Pinpoint the cell where the given text exists, returning its (X, Y) midpoint coordinate. 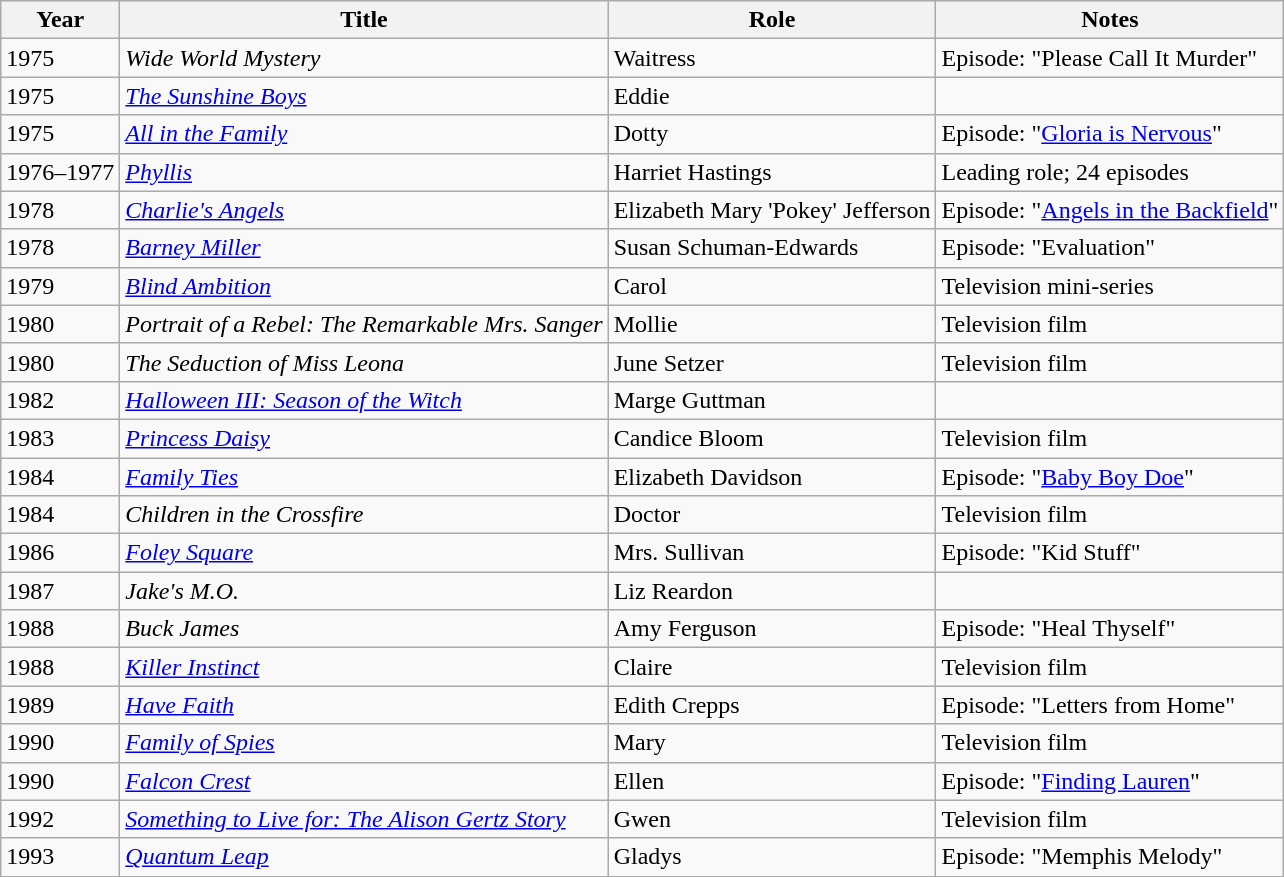
Princess Daisy (364, 438)
June Setzer (772, 362)
Episode: "Finding Lauren" (1110, 781)
Family of Spies (364, 743)
Barney Miller (364, 248)
Episode: "Angels in the Backfield" (1110, 210)
Quantum Leap (364, 857)
Harriet Hastings (772, 172)
Have Faith (364, 705)
Dotty (772, 134)
The Sunshine Boys (364, 96)
Waitress (772, 58)
Mollie (772, 324)
Claire (772, 667)
Notes (1110, 20)
1979 (60, 286)
1989 (60, 705)
Edith Crepps (772, 705)
Episode: "Memphis Melody" (1110, 857)
Ellen (772, 781)
Doctor (772, 515)
Family Ties (364, 477)
Episode: "Baby Boy Doe" (1110, 477)
Carol (772, 286)
Candice Bloom (772, 438)
1992 (60, 819)
1983 (60, 438)
Wide World Mystery (364, 58)
Episode: "Gloria is Nervous" (1110, 134)
Title (364, 20)
Television mini-series (1110, 286)
Buck James (364, 629)
Year (60, 20)
Leading role; 24 episodes (1110, 172)
Elizabeth Davidson (772, 477)
Halloween III: Season of the Witch (364, 400)
All in the Family (364, 134)
1993 (60, 857)
Jake's M.O. (364, 591)
Phyllis (364, 172)
Gladys (772, 857)
Susan Schuman-Edwards (772, 248)
Charlie's Angels (364, 210)
Role (772, 20)
Marge Guttman (772, 400)
Falcon Crest (364, 781)
Mary (772, 743)
1982 (60, 400)
Eddie (772, 96)
Liz Reardon (772, 591)
The Seduction of Miss Leona (364, 362)
Children in the Crossfire (364, 515)
Episode: "Heal Thyself" (1110, 629)
Gwen (772, 819)
Mrs. Sullivan (772, 553)
1987 (60, 591)
1986 (60, 553)
Episode: "Please Call It Murder" (1110, 58)
Foley Square (364, 553)
Amy Ferguson (772, 629)
Killer Instinct (364, 667)
Blind Ambition (364, 286)
Episode: "Kid Stuff" (1110, 553)
Episode: "Letters from Home" (1110, 705)
Elizabeth Mary 'Pokey' Jefferson (772, 210)
Episode: "Evaluation" (1110, 248)
Portrait of a Rebel: The Remarkable Mrs. Sanger (364, 324)
Something to Live for: The Alison Gertz Story (364, 819)
1976–1977 (60, 172)
